Find where the given text appears and provide that cell's center as [X, Y] coordinate. 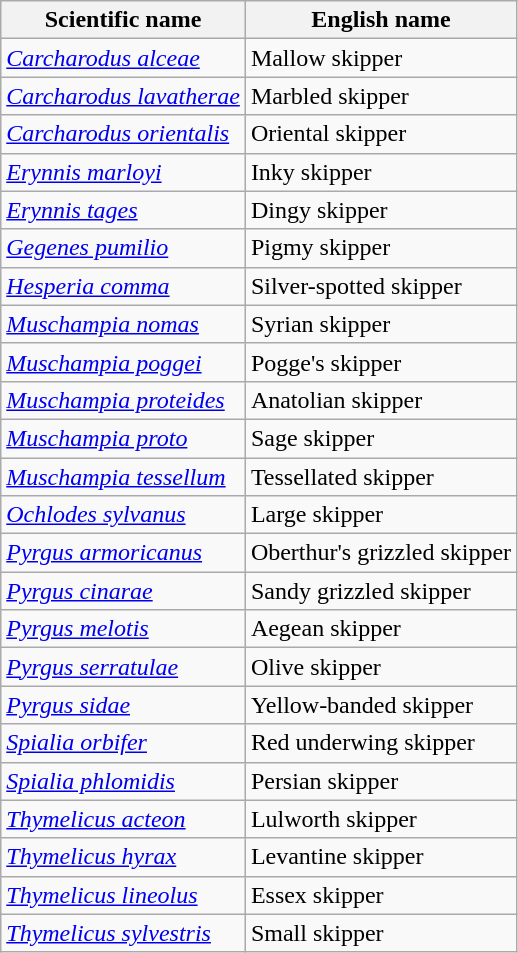
Muschampia nomas [124, 324]
Silver-spotted skipper [380, 286]
Pyrgus sidae [124, 705]
Thymelicus hyrax [124, 857]
Spialia phlomidis [124, 781]
Oberthur's grizzled skipper [380, 553]
Muschampia poggei [124, 362]
Muschampia proto [124, 438]
Mallow skipper [380, 58]
Sandy grizzled skipper [380, 591]
Muschampia tessellum [124, 477]
Muschampia proteides [124, 400]
Thymelicus lineolus [124, 895]
Syrian skipper [380, 324]
Erynnis tages [124, 210]
Pigmy skipper [380, 248]
Pogge's skipper [380, 362]
Aegean skipper [380, 629]
Olive skipper [380, 667]
Essex skipper [380, 895]
Persian skipper [380, 781]
Carcharodus lavatherae [124, 96]
Thymelicus acteon [124, 819]
Oriental skipper [380, 134]
Erynnis marloyi [124, 172]
Pyrgus cinarae [124, 591]
Dingy skipper [380, 210]
Small skipper [380, 933]
Levantine skipper [380, 857]
Lulworth skipper [380, 819]
Marbled skipper [380, 96]
Pyrgus serratulae [124, 667]
Carcharodus alceae [124, 58]
Thymelicus sylvestris [124, 933]
Anatolian skipper [380, 400]
Ochlodes sylvanus [124, 515]
Spialia orbifer [124, 743]
Pyrgus armoricanus [124, 553]
English name [380, 20]
Scientific name [124, 20]
Tessellated skipper [380, 477]
Sage skipper [380, 438]
Carcharodus orientalis [124, 134]
Yellow-banded skipper [380, 705]
Red underwing skipper [380, 743]
Hesperia comma [124, 286]
Pyrgus melotis [124, 629]
Inky skipper [380, 172]
Large skipper [380, 515]
Gegenes pumilio [124, 248]
